Return [X, Y] of the center of cell containing provided text 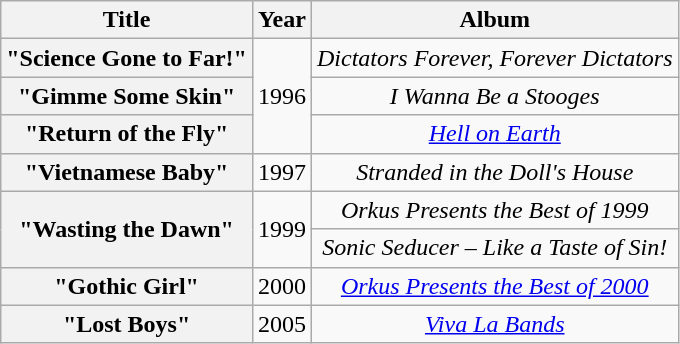
I Wanna Be a Stooges [494, 96]
Orkus Presents the Best of 1999 [494, 210]
"Wasting the Dawn" [127, 229]
2000 [282, 286]
Orkus Presents the Best of 2000 [494, 286]
Year [282, 20]
"Science Gone to Far!" [127, 58]
"Return of the Fly" [127, 134]
Sonic Seducer – Like a Taste of Sin! [494, 248]
Title [127, 20]
2005 [282, 324]
Viva La Bands [494, 324]
"Gothic Girl" [127, 286]
"Lost Boys" [127, 324]
Hell on Earth [494, 134]
"Gimme Some Skin" [127, 96]
Album [494, 20]
1996 [282, 96]
"Vietnamese Baby" [127, 172]
1999 [282, 229]
1997 [282, 172]
Dictators Forever, Forever Dictators [494, 58]
Stranded in the Doll's House [494, 172]
